Identify which cell holds the provided text, then report its (X, Y) central coordinate. 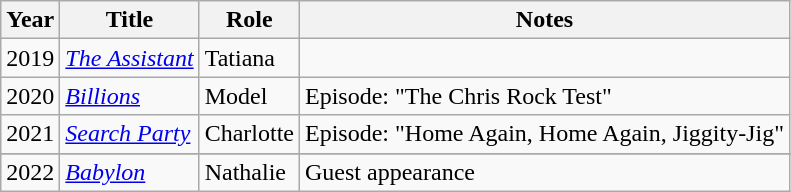
2021 (30, 134)
2022 (30, 172)
2020 (30, 96)
Title (130, 20)
Nathalie (249, 172)
The Assistant (130, 58)
Notes (545, 20)
Episode: "The Chris Rock Test" (545, 96)
Babylon (130, 172)
Role (249, 20)
Billions (130, 96)
Charlotte (249, 134)
Year (30, 20)
Search Party (130, 134)
Episode: "Home Again, Home Again, Jiggity-Jig" (545, 134)
Model (249, 96)
2019 (30, 58)
Tatiana (249, 58)
Guest appearance (545, 172)
